Find where the given text appears and provide that cell's center as (X, Y) coordinate. 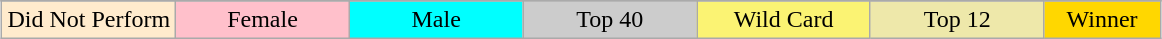
Wild Card (784, 20)
Female (263, 20)
Did Not Perform (89, 20)
Top 40 (610, 20)
Top 12 (957, 20)
Winner (1102, 20)
Male (436, 20)
